Capture the cell that displays the provided text and extract its (X, Y) central coordinate. 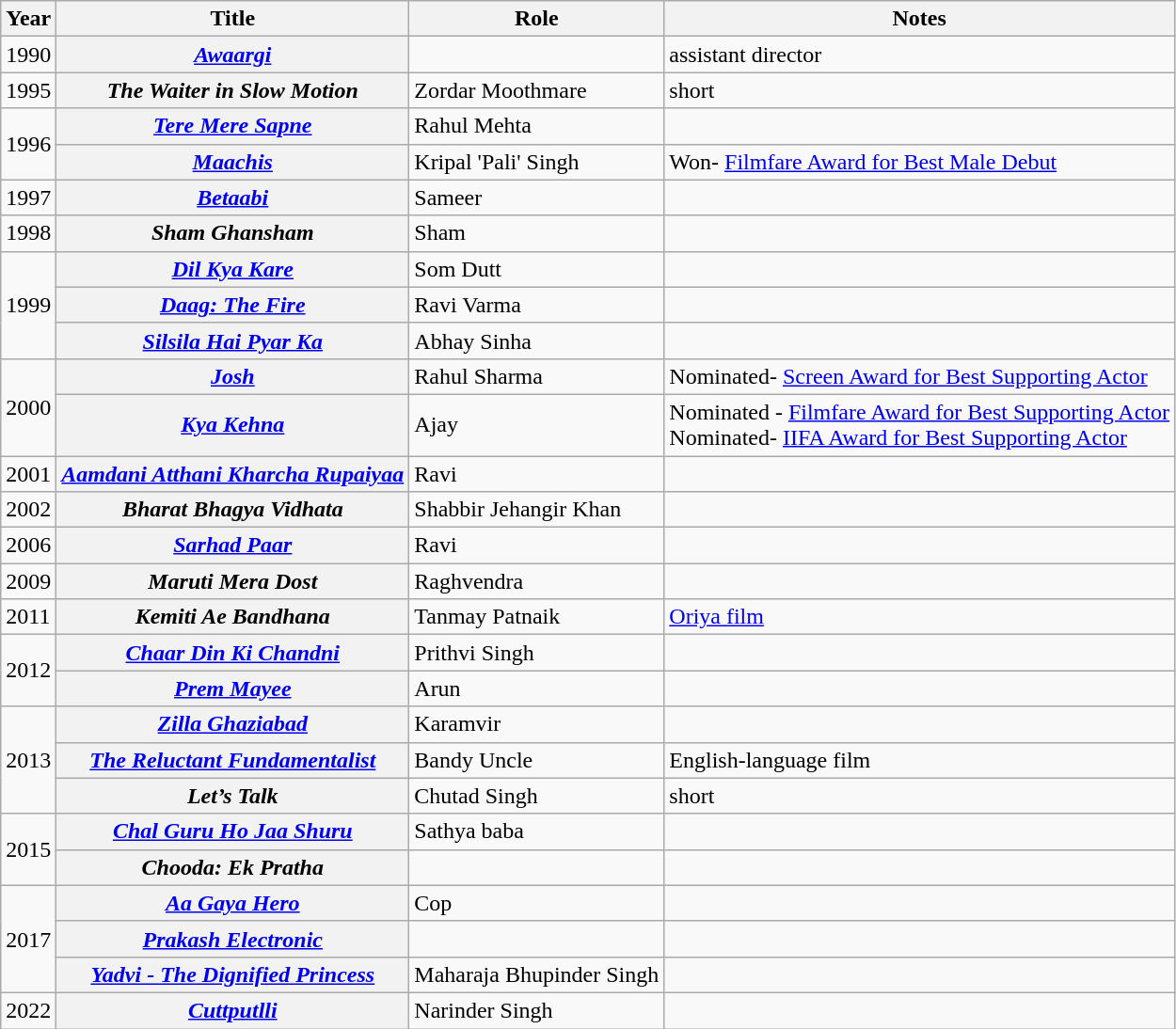
Oriya film (920, 617)
2011 (28, 617)
Year (28, 19)
2015 (28, 849)
2001 (28, 473)
Sham Ghansham (233, 233)
Role (536, 19)
Narinder Singh (536, 1010)
Silsila Hai Pyar Ka (233, 340)
2012 (28, 671)
Maruti Mera Dost (233, 581)
1990 (28, 55)
Yadvi - The Dignified Princess (233, 974)
1995 (28, 90)
Kemiti Ae Bandhana (233, 617)
Cop (536, 903)
Chal Guru Ho Jaa Shuru (233, 831)
Zordar Moothmare (536, 90)
Nominated- Screen Award for Best Supporting Actor (920, 376)
Title (233, 19)
Dil Kya Kare (233, 269)
Awaargi (233, 55)
Ravi Varma (536, 305)
Sarhad Paar (233, 546)
2009 (28, 581)
Rahul Mehta (536, 126)
Maharaja Bhupinder Singh (536, 974)
The Waiter in Slow Motion (233, 90)
Won- Filmfare Award for Best Male Debut (920, 162)
Nominated - Filmfare Award for Best Supporting ActorNominated- IIFA Award for Best Supporting Actor (920, 425)
Sham (536, 233)
1997 (28, 198)
Kripal 'Pali' Singh (536, 162)
Daag: The Fire (233, 305)
Prakash Electronic (233, 939)
Abhay Sinha (536, 340)
Josh (233, 376)
2002 (28, 510)
Bharat Bhagya Vidhata (233, 510)
1996 (28, 144)
Shabbir Jehangir Khan (536, 510)
1999 (28, 305)
Sathya baba (536, 831)
Maachis (233, 162)
Chooda: Ek Pratha (233, 867)
Cuttputlli (233, 1010)
Rahul Sharma (536, 376)
Aamdani Atthani Kharcha Rupaiyaa (233, 473)
assistant director (920, 55)
Ajay (536, 425)
Karamvir (536, 724)
Zilla Ghaziabad (233, 724)
English-language film (920, 760)
Raghvendra (536, 581)
Tanmay Patnaik (536, 617)
2000 (28, 406)
2017 (28, 939)
Aa Gaya Hero (233, 903)
Kya Kehna (233, 425)
Prithvi Singh (536, 653)
Prem Mayee (233, 689)
Sameer (536, 198)
Betaabi (233, 198)
2006 (28, 546)
Som Dutt (536, 269)
Arun (536, 689)
2022 (28, 1010)
Chaar Din Ki Chandni (233, 653)
Notes (920, 19)
Let’s Talk (233, 796)
Tere Mere Sapne (233, 126)
Chutad Singh (536, 796)
2013 (28, 760)
Bandy Uncle (536, 760)
1998 (28, 233)
The Reluctant Fundamentalist (233, 760)
